Return (x, y) of the center of cell containing provided text 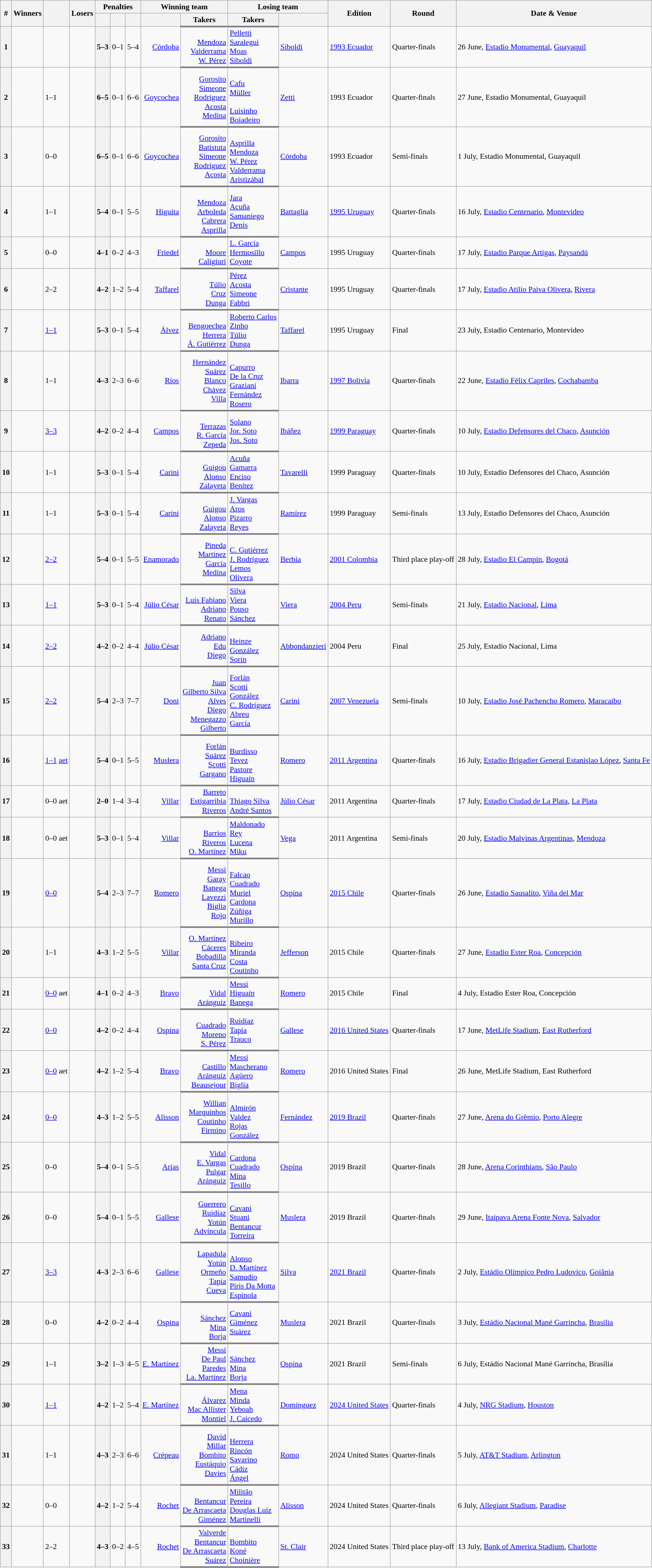
Winning team (184, 7)
25 (6, 1167)
17 (6, 801)
Barrios Riveros O. Martínez (204, 838)
2001 Colombia (359, 559)
2–0 (103, 801)
Cavani Stuani Bentancur Torreira (253, 1218)
Willian Marquinhos Coutinho Firmino (204, 1117)
Losers (82, 14)
Herrera Rincón Savarino Cádiz Ángel (253, 1455)
32 (6, 1505)
Mendoza Arboleda Cabrera Asprilla (204, 212)
Capurro De la Cruz Graziani Fernández Rosero (253, 381)
5 (6, 253)
Winners (27, 14)
16 (6, 760)
29 June, Itaipava Arena Fonte Nova, Salvador (554, 1218)
Forlán Suárez Scotti Gargano (204, 760)
4 July, Estadio Ester Roa, Concepción (554, 993)
Ruidíaz Tapia Trauco (253, 1030)
Valverde Bentancur De Arrascaeta Suárez (204, 1547)
17 June, MetLife Stadium, East Rutherford (554, 1030)
Vidal Aránguiz (204, 993)
Vega (303, 838)
Romo (303, 1455)
Jara Acuña Samaniego Denis (253, 212)
Berbia (303, 559)
Ribeiro Miranda Costa Coutinho (253, 953)
Zetti (303, 97)
26 (6, 1218)
26 June, Estadio Sausalito, Viña del Mar (554, 893)
Tavarelli (303, 472)
24 (6, 1117)
Túlio Cruz Dunga (204, 290)
10 July, Estadio José Pachencho Romero, Maracaibo (554, 701)
17 July, Estadio Parque Artigas, Paysandú (554, 253)
Silva Viera Pouso Sánchez (253, 605)
Guerrero Ruidíaz Yotún Advíncula (204, 1218)
1997 Bolivia (359, 381)
1–4 (118, 801)
22 June, Estadio Félix Capriles, Cochabamba (554, 381)
31 (6, 1455)
Pelletti Saralegui Moas Siboldi (253, 47)
19 (6, 893)
Forlán Scotti González C. Rodríguez Abreu García (253, 701)
Date & Venue (554, 14)
Pineda Martínez García Medina (204, 559)
Álvarez Mac Allister Montiel (204, 1405)
Adriano Edu Diego (204, 646)
20 July, Estadio Malvinas Argentinas, Mendoza (554, 838)
29 (6, 1364)
Arias (161, 1167)
7 (6, 330)
C. Gutiérrez J. Rodríguez Lemos Olivera (253, 559)
Thiago Silva André Santos (253, 801)
22 (6, 1030)
3 (6, 157)
16 July, Estadio Centenario, Montevideo (554, 212)
Crépeau (161, 1455)
L. García Hermosillo Coyote (253, 253)
4 July, NRG Stadium, Houston (554, 1405)
26 June, MetLife Stadium, East Rutherford (554, 1071)
5 July, AT&T Stadium, Arlington (554, 1455)
Ibáñez (303, 431)
13 July, Estadio Defensores del Chaco, Asunción (554, 513)
Cavani Giménez Suárez (253, 1322)
Falcao Cuadrado Muriel Cardona Zúñiga Murillo (253, 893)
Alonso D. Martínez Samudio Piris Da Motta Espínola (253, 1272)
Cafu Müller Luisinho Boiadeiro (253, 97)
Ibarra (303, 381)
9 (6, 431)
David Millar Bombito Eustáquio Davies (204, 1455)
Burdisso Tevez Pastore Higuaín (253, 760)
10 (6, 472)
12 (6, 559)
2 (6, 97)
23 (6, 1071)
Messi Garay Banega Lavezzi Biglia Rojo (204, 893)
Enamorado (161, 559)
Almirón Valdez Rojas González (253, 1117)
Penalties (118, 7)
Acuña Gamarra Enciso Benítez (253, 472)
Luís Fabiano Adriano Renato (204, 605)
3–4 (133, 801)
Pérez Acosta Simeone Fabbri (253, 290)
Gorosito Batistuta Simeone Rodríguez Acosta (204, 157)
30 (6, 1405)
Hernández Suárez Blanco Chávez Villa (204, 381)
1–1 aet (57, 760)
21 (6, 993)
O. Martínez Cáceres Bobadilla Santa Cruz (204, 953)
3–2 (103, 1364)
Silva (303, 1272)
Cardona Cuadrado Mina Tesillo (253, 1167)
Messi Mascherano Agüero Biglia (253, 1071)
Viera (303, 605)
Bentancur De Arrascaeta Giménez (204, 1505)
27 June, Estadio Monumental, Guayaquil (554, 97)
15 (6, 701)
Solano Jor. Soto Jos. Soto (253, 431)
Cuadrado Moreno S. Pérez (204, 1030)
2007 Venezuela (359, 701)
27 June, Estadio Ester Roa, Concepción (554, 953)
28 June, Arena Corinthians, São Paulo (554, 1167)
Friedel (161, 253)
6 (6, 290)
Castillo Aránguiz Beausejour (204, 1071)
Heinze González Sorín (253, 646)
Doni (161, 701)
25 July, Estadio Nacional, Lima (554, 646)
27 (6, 1272)
1 July, Estadio Monumental, Guayaquil (554, 157)
13 July, Bank of America Stadium, Charlotte (554, 1547)
16 July, Estadio Brigadier General Estanislao López, Santa Fe (554, 760)
Jefferson (303, 953)
23 July, Estadio Centenario, Montevideo (554, 330)
Asprilla Mendoza W. Pérez Valderrama Aristizábal (253, 157)
28 (6, 1322)
Lapadula Yotún Ormeño Tapia Cueva (204, 1272)
Mena Minda Yeboah J. Caicedo (253, 1405)
Mendoza Valderrama W. Pérez (204, 47)
18 (6, 838)
28 July, Estadio El Campín, Bogotá (554, 559)
Moore Caligiuri (204, 253)
Bombito Koné Choinière (253, 1547)
33 (6, 1547)
Militão Pereira Douglas Luiz Martinelli (253, 1505)
Cristante (303, 290)
Siboldi (303, 47)
1–3 (118, 1364)
Abbondanzieri (303, 646)
6 July, Estádio Nacional Mané Garrincha, Brasília (554, 1364)
# (6, 14)
Losing team (278, 7)
Roberto Carlos Zinho Túlio Dunga (253, 330)
17 July, Estadio Ciudad de La Plata, La Plata (554, 801)
Higuita (161, 212)
Juan Gilberto Silva Alves Diego Menegazzo Gilberto (204, 701)
2 July, Estádio Olímpico Pedro Ludovico, Goiânia (554, 1272)
8 (6, 381)
Álvez (161, 330)
11 (6, 513)
Messi De Paul Paredes La. Martínez (204, 1364)
20 (6, 953)
Bengoechea Herrera Á. Gutiérrez (204, 330)
21 July, Estadio Nacional, Lima (554, 605)
Terrazas R. García Zepeda (204, 431)
Gorosito Simeone Rodríguez Acosta Medina (204, 97)
26 June, Estadio Monumental, Guayaquil (554, 47)
Maldonado Rey Lucena Miku (253, 838)
Domínguez (303, 1405)
Battaglia (303, 212)
Barreto Estigarribia Riveros (204, 801)
Round (423, 14)
14 (6, 646)
1 (6, 47)
Ríos (161, 381)
Fernández (303, 1117)
17 July, Estadio Atilio Paiva Olivera, Rivera (554, 290)
J. Vargas Aros Pizarro Reyes (253, 513)
Messi Higuaín Banega (253, 993)
Ramírez (303, 513)
27 June, Arena do Grêmio, Porto Alegre (554, 1117)
St. Clair (303, 1547)
3 July, Estádio Nacional Mané Garrincha, Brasília (554, 1322)
Vidal E. Vargas Pulgar Aránguiz (204, 1167)
4 (6, 212)
Edition (359, 14)
13 (6, 605)
6 July, Allegiant Stadium, Paradise (554, 1505)
